Capture the cell that displays the provided text and extract its [X, Y] central coordinate. 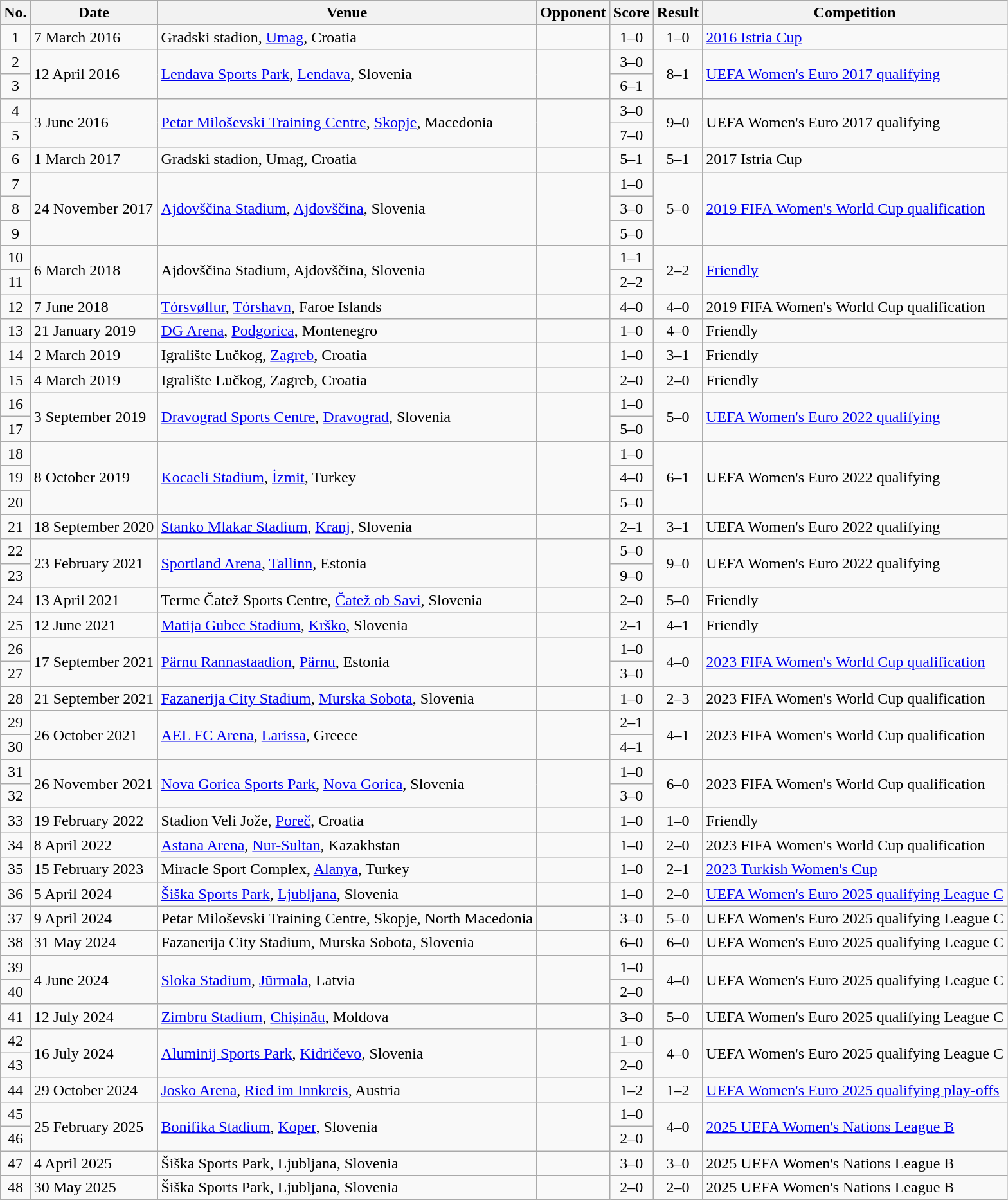
46 [15, 1139]
12 June 2021 [94, 624]
14 [15, 356]
7 [15, 184]
Sloka Stadium, Jūrmala, Latvia [347, 979]
36 [15, 894]
18 [15, 453]
7 March 2016 [94, 37]
23 February 2021 [94, 563]
Result [678, 13]
8 [15, 208]
2016 Istria Cup [855, 37]
17 [15, 429]
DG Arena, Podgorica, Montenegro [347, 331]
13 [15, 331]
Josko Arena, Ried im Innkreis, Austria [347, 1090]
22 [15, 551]
Date [94, 13]
28 [15, 698]
4 March 2019 [94, 380]
26 [15, 649]
12 [15, 307]
6 March 2018 [94, 269]
3 September 2019 [94, 417]
2 March 2019 [94, 356]
19 February 2022 [94, 821]
23 [15, 576]
3 June 2016 [94, 123]
21 January 2019 [94, 331]
31 May 2024 [94, 943]
32 [15, 796]
7 June 2018 [94, 307]
29 October 2024 [94, 1090]
Bonifika Stadium, Koper, Slovenia [347, 1127]
25 [15, 624]
24 [15, 600]
Lendava Sports Park, Lendava, Slovenia [347, 74]
17 September 2021 [94, 661]
34 [15, 845]
12 April 2016 [94, 74]
31 [15, 772]
9 April 2024 [94, 918]
5 [15, 135]
3 [15, 86]
39 [15, 967]
5 April 2024 [94, 894]
2 [15, 62]
20 [15, 502]
Nova Gorica Sports Park, Nova Gorica, Slovenia [347, 784]
Kocaeli Stadium, İzmit, Turkey [347, 478]
No. [15, 13]
25 February 2025 [94, 1127]
Competition [855, 13]
Terme Čatež Sports Centre, Čatež ob Savi, Slovenia [347, 600]
15 February 2023 [94, 869]
43 [15, 1065]
AEL FC Arena, Larissa, Greece [347, 735]
41 [15, 1016]
9 [15, 233]
4 June 2024 [94, 979]
Dravograd Sports Centre, Dravograd, Slovenia [347, 417]
35 [15, 869]
16 [15, 405]
Zimbru Stadium, Chișinău, Moldova [347, 1016]
21 September 2021 [94, 698]
30 [15, 747]
30 May 2025 [94, 1188]
27 [15, 673]
45 [15, 1114]
16 July 2024 [94, 1053]
Score [631, 13]
15 [15, 380]
2023 Turkish Women's Cup [855, 869]
Venue [347, 13]
Petar Miloševski Training Centre, Skopje, North Macedonia [347, 918]
Opponent [573, 13]
Matija Gubec Stadium, Krško, Slovenia [347, 624]
Astana Arena, Nur-Sultan, Kazakhstan [347, 845]
Petar Miloševski Training Centre, Skopje, Macedonia [347, 123]
UEFA Women's Euro 2025 qualifying play-offs [855, 1090]
26 October 2021 [94, 735]
Stanko Mlakar Stadium, Kranj, Slovenia [347, 527]
13 April 2021 [94, 600]
44 [15, 1090]
33 [15, 821]
40 [15, 992]
12 July 2024 [94, 1016]
7–0 [631, 135]
2017 Istria Cup [855, 159]
1 March 2017 [94, 159]
Pärnu Rannastaadion, Pärnu, Estonia [347, 661]
42 [15, 1041]
8–1 [678, 74]
10 [15, 257]
21 [15, 527]
Sportland Arena, Tallinn, Estonia [347, 563]
Stadion Veli Jože, Poreč, Croatia [347, 821]
18 September 2020 [94, 527]
37 [15, 918]
47 [15, 1163]
24 November 2017 [94, 208]
Aluminij Sports Park, Kidričevo, Slovenia [347, 1053]
Tórsvøllur, Tórshavn, Faroe Islands [347, 307]
8 April 2022 [94, 845]
4 [15, 111]
19 [15, 478]
6 [15, 159]
48 [15, 1188]
38 [15, 943]
1–1 [631, 257]
1 [15, 37]
8 October 2019 [94, 478]
2–3 [678, 698]
11 [15, 282]
26 November 2021 [94, 784]
Miracle Sport Complex, Alanya, Turkey [347, 869]
29 [15, 723]
4 April 2025 [94, 1163]
